Search for the cell housing the specified text and yield its (x, y) center coordinate. 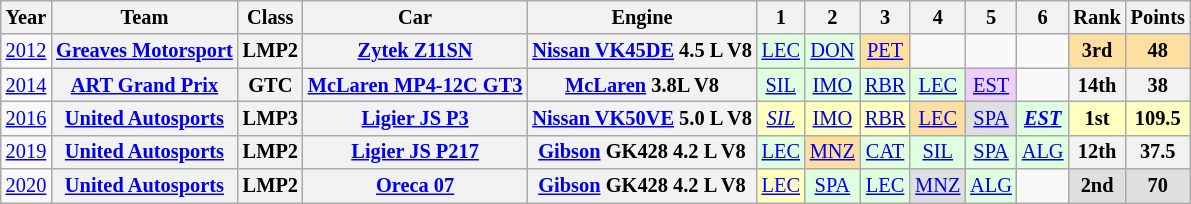
Ligier JS P217 (415, 152)
4 (938, 17)
70 (1158, 186)
Oreca 07 (415, 186)
1 (781, 17)
Greaves Motorsport (144, 51)
DON (832, 51)
LMP3 (270, 118)
Class (270, 17)
2 (832, 17)
38 (1158, 85)
14th (1096, 85)
2014 (26, 85)
2nd (1096, 186)
PET (885, 51)
5 (991, 17)
3 (885, 17)
37.5 (1158, 152)
Rank (1096, 17)
Car (415, 17)
6 (1043, 17)
CAT (885, 152)
1st (1096, 118)
2020 (26, 186)
Nissan VK45DE 4.5 L V8 (642, 51)
McLaren MP4-12C GT3 (415, 85)
GTC (270, 85)
Engine (642, 17)
2012 (26, 51)
109.5 (1158, 118)
Points (1158, 17)
Ligier JS P3 (415, 118)
12th (1096, 152)
McLaren 3.8L V8 (642, 85)
ART Grand Prix (144, 85)
Year (26, 17)
3rd (1096, 51)
2016 (26, 118)
Team (144, 17)
2019 (26, 152)
48 (1158, 51)
Nissan VK50VE 5.0 L V8 (642, 118)
Zytek Z11SN (415, 51)
